Scan for the cell matching the given text and deliver its [x, y] coordinate at center. 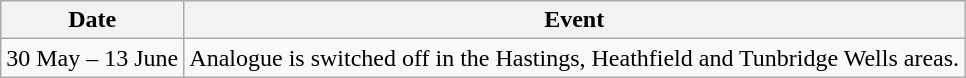
Date [92, 20]
Analogue is switched off in the Hastings, Heathfield and Tunbridge Wells areas. [574, 58]
30 May – 13 June [92, 58]
Event [574, 20]
